Capture the cell that displays the provided text and extract its [x, y] central coordinate. 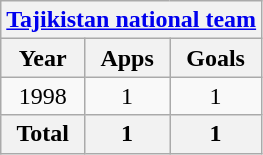
Apps [128, 58]
1998 [43, 96]
Year [43, 58]
Goals [216, 58]
Total [43, 134]
Tajikistan national team [132, 20]
